Locate the cell with the specified text and output its [x, y] center coordinate. 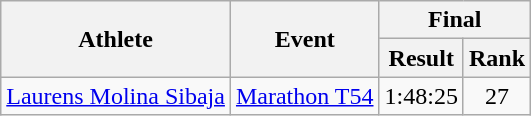
Laurens Molina Sibaja [116, 96]
Rank [496, 58]
Event [304, 39]
Marathon T54 [304, 96]
1:48:25 [421, 96]
27 [496, 96]
Final [455, 20]
Athlete [116, 39]
Result [421, 58]
